For the text-containing cell, return its midpoint in [x, y] coordinate format. 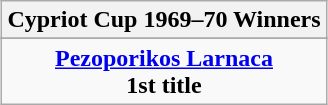
Cypriot Cup 1969–70 Winners [164, 20]
Pezoporikos Larnaca1st title [164, 72]
